Search for the cell housing the specified text and yield its (x, y) center coordinate. 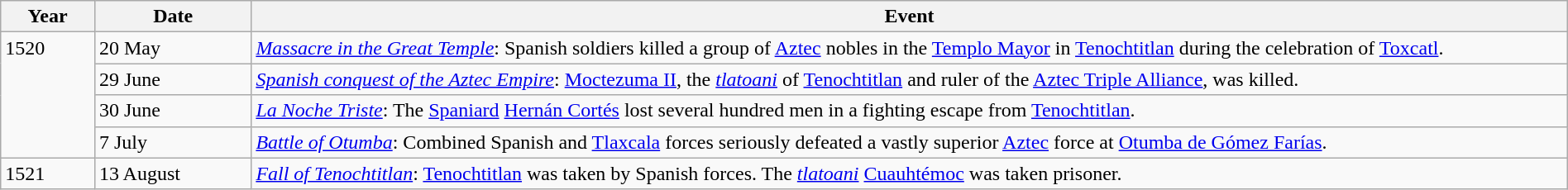
1521 (48, 173)
Massacre in the Great Temple: Spanish soldiers killed a group of Aztec nobles in the Templo Mayor in Tenochtitlan during the celebration of Toxcatl. (910, 48)
Fall of Tenochtitlan: Tenochtitlan was taken by Spanish forces. The tlatoani Cuauhtémoc was taken prisoner. (910, 173)
7 July (172, 142)
Spanish conquest of the Aztec Empire: Moctezuma II, the tlatoani of Tenochtitlan and ruler of the Aztec Triple Alliance, was killed. (910, 79)
1520 (48, 95)
30 June (172, 111)
20 May (172, 48)
Battle of Otumba: Combined Spanish and Tlaxcala forces seriously defeated a vastly superior Aztec force at Otumba de Gómez Farías. (910, 142)
Date (172, 17)
Event (910, 17)
Year (48, 17)
La Noche Triste: The Spaniard Hernán Cortés lost several hundred men in a fighting escape from Tenochtitlan. (910, 111)
13 August (172, 173)
29 June (172, 79)
